Locate the cell with the specified text and output its (X, Y) center coordinate. 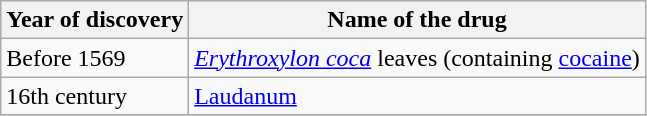
Erythroxylon coca leaves (containing cocaine) (418, 58)
16th century (95, 96)
Laudanum (418, 96)
Year of discovery (95, 20)
Before 1569 (95, 58)
Name of the drug (418, 20)
